Determine the [X, Y] coordinate at the center of the cell enclosing the given text.  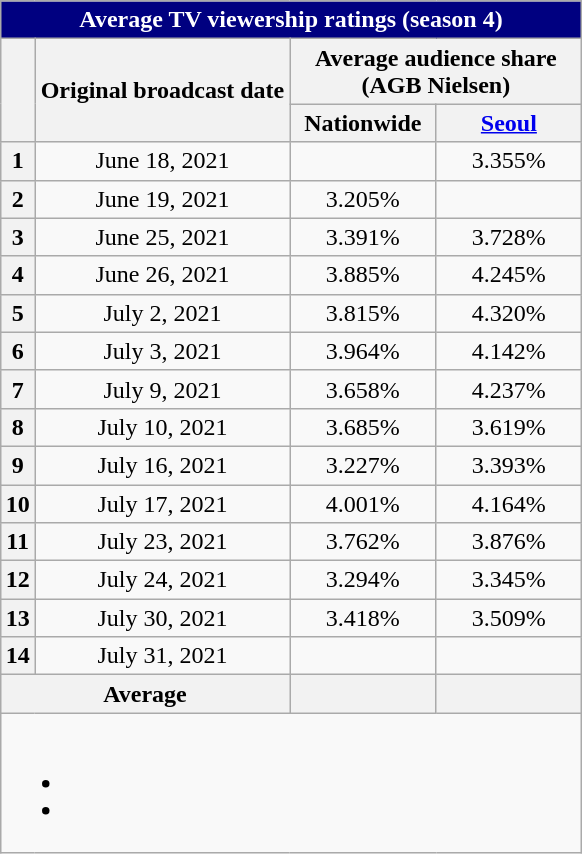
3.964% [363, 351]
11 [18, 542]
Average TV viewership ratings (season 4) [291, 20]
5 [18, 313]
June 18, 2021 [162, 161]
4 [18, 275]
1 [18, 161]
4.164% [509, 503]
3.345% [509, 580]
3.509% [509, 618]
July 23, 2021 [162, 542]
July 24, 2021 [162, 580]
3.391% [363, 237]
7 [18, 389]
8 [18, 427]
Nationwide [363, 123]
3.393% [509, 465]
3.294% [363, 580]
4.245% [509, 275]
July 31, 2021 [162, 656]
3.885% [363, 275]
June 19, 2021 [162, 199]
July 17, 2021 [162, 503]
3.815% [363, 313]
July 30, 2021 [162, 618]
July 3, 2021 [162, 351]
Seoul [509, 123]
4.237% [509, 389]
3 [18, 237]
3.619% [509, 427]
2 [18, 199]
14 [18, 656]
Average audience share(AGB Nielsen) [436, 72]
3.418% [363, 618]
4.320% [509, 313]
July 9, 2021 [162, 389]
July 2, 2021 [162, 313]
3.762% [363, 542]
6 [18, 351]
3.658% [363, 389]
3.355% [509, 161]
13 [18, 618]
June 25, 2021 [162, 237]
Average [145, 694]
June 26, 2021 [162, 275]
12 [18, 580]
July 10, 2021 [162, 427]
3.205% [363, 199]
3.685% [363, 427]
3.876% [509, 542]
3.728% [509, 237]
4.142% [509, 351]
10 [18, 503]
3.227% [363, 465]
4.001% [363, 503]
July 16, 2021 [162, 465]
Original broadcast date [162, 90]
9 [18, 465]
